Pinpoint the cell where the given text exists, returning its (x, y) midpoint coordinate. 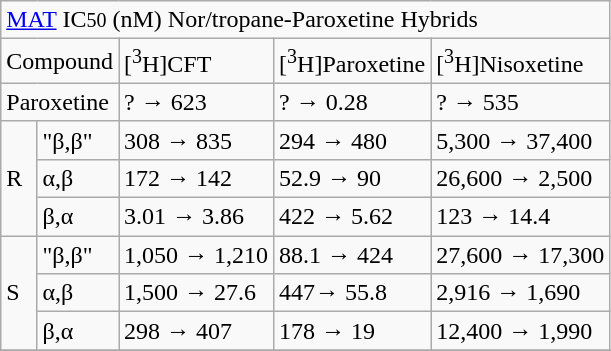
298 → 407 (196, 331)
[3H]CFT (196, 62)
422 → 5.62 (352, 217)
88.1 → 424 (352, 255)
52.9 → 90 (352, 178)
172 → 142 (196, 178)
26,600 → 2,500 (520, 178)
178 → 19 (352, 331)
308 → 835 (196, 140)
1,500 → 27.6 (196, 293)
123 → 14.4 (520, 217)
1,050 → 1,210 (196, 255)
Paroxetine (60, 102)
? → 0.28 (352, 102)
294 → 480 (352, 140)
[3H]Nisoxetine (520, 62)
447→ 55.8 (352, 293)
? → 623 (196, 102)
3.01 → 3.86 (196, 217)
? → 535 (520, 102)
2,916 → 1,690 (520, 293)
Compound (60, 62)
S (19, 293)
MAT IC50 (nM) Nor/tropane-Paroxetine Hybrids (306, 20)
27,600 → 17,300 (520, 255)
R (19, 178)
5,300 → 37,400 (520, 140)
12,400 → 1,990 (520, 331)
[3H]Paroxetine (352, 62)
